From the cell containing the given text, extract its center point as (X, Y) coordinate. 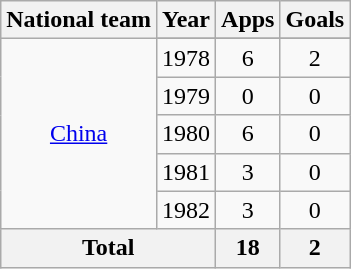
Goals (315, 20)
1982 (186, 210)
Apps (248, 20)
1979 (186, 96)
Total (108, 248)
Year (186, 20)
18 (248, 248)
China (79, 134)
1980 (186, 134)
1981 (186, 172)
1978 (186, 58)
National team (79, 20)
